Extract the [x, y] coordinate from the center of the cell holding the provided text.  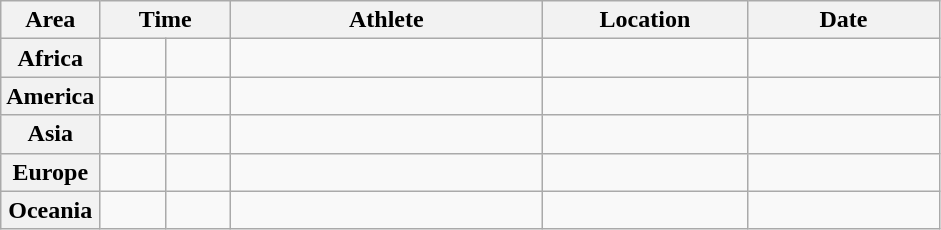
America [50, 96]
Area [50, 20]
Asia [50, 134]
Africa [50, 58]
Date [844, 20]
Athlete [386, 20]
Time [166, 20]
Location [645, 20]
Europe [50, 172]
Oceania [50, 210]
